Locate the cell with the specified text and output its [x, y] center coordinate. 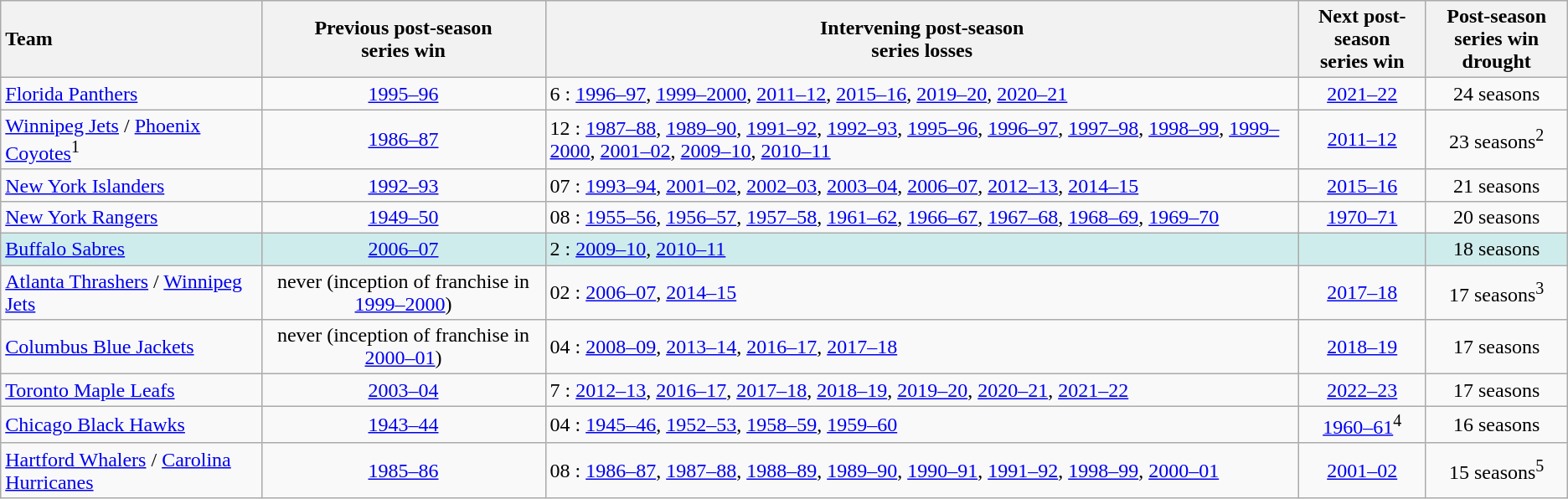
1970–71 [1362, 217]
2 : 2009–10, 2010–11 [921, 249]
12 : 1987–88, 1989–90, 1991–92, 1992–93, 1995–96, 1996–97, 1997–98, 1998–99, 1999–2000, 2001–02, 2009–10, 2010–11 [921, 140]
08 : 1955–56, 1956–57, 1957–58, 1961–62, 1966–67, 1967–68, 1968–69, 1969–70 [921, 217]
16 seasons [1496, 425]
2011–12 [1362, 140]
Toronto Maple Leafs [131, 390]
18 seasons [1496, 249]
Hartford Whalers / Carolina Hurricanes [131, 471]
17 seasons3 [1496, 293]
Columbus Blue Jackets [131, 347]
1995–96 [404, 94]
never (inception of franchise in 1999–2000) [404, 293]
New York Islanders [131, 185]
Next post-seasonseries win [1362, 39]
20 seasons [1496, 217]
2001–02 [1362, 471]
1943–44 [404, 425]
24 seasons [1496, 94]
15 seasons5 [1496, 471]
Previous post-seasonseries win [404, 39]
1985–86 [404, 471]
21 seasons [1496, 185]
23 seasons2 [1496, 140]
New York Rangers [131, 217]
7 : 2012–13, 2016–17, 2017–18, 2018–19, 2019–20, 2020–21, 2021–22 [921, 390]
Florida Panthers [131, 94]
6 : 1996–97, 1999–2000, 2011–12, 2015–16, 2019–20, 2020–21 [921, 94]
04 : 1945–46, 1952–53, 1958–59, 1959–60 [921, 425]
Intervening post-seasonseries losses [921, 39]
never (inception of franchise in 2000–01) [404, 347]
2003–04 [404, 390]
07 : 1993–94, 2001–02, 2002–03, 2003–04, 2006–07, 2012–13, 2014–15 [921, 185]
2006–07 [404, 249]
Buffalo Sabres [131, 249]
2017–18 [1362, 293]
02 : 2006–07, 2014–15 [921, 293]
2021–22 [1362, 94]
2018–19 [1362, 347]
1960–614 [1362, 425]
1949–50 [404, 217]
Chicago Black Hawks [131, 425]
1986–87 [404, 140]
2015–16 [1362, 185]
08 : 1986–87, 1987–88, 1988–89, 1989–90, 1990–91, 1991–92, 1998–99, 2000–01 [921, 471]
Post-seasonseries win drought [1496, 39]
1992–93 [404, 185]
04 : 2008–09, 2013–14, 2016–17, 2017–18 [921, 347]
Winnipeg Jets / Phoenix Coyotes1 [131, 140]
Atlanta Thrashers / Winnipeg Jets [131, 293]
Team [131, 39]
2022–23 [1362, 390]
